From the cell containing the given text, extract its center point as (x, y) coordinate. 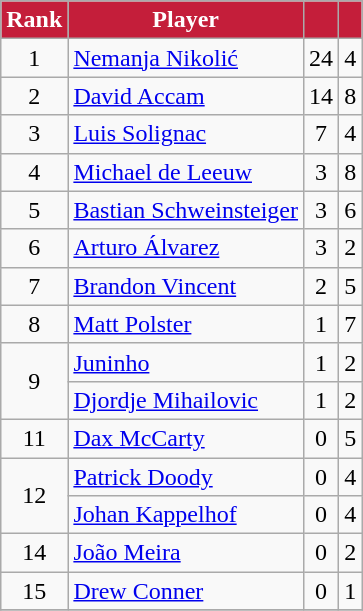
João Meira (186, 553)
David Accam (186, 96)
Nemanja Nikolić (186, 58)
Rank (34, 20)
Luis Solignac (186, 134)
Dax McCarty (186, 438)
11 (34, 438)
Arturo Álvarez (186, 248)
9 (34, 381)
Johan Kappelhof (186, 515)
Michael de Leeuw (186, 172)
Brandon Vincent (186, 286)
Bastian Schweinsteiger (186, 210)
Juninho (186, 362)
Djordje Mihailovic (186, 400)
12 (34, 496)
Patrick Doody (186, 477)
Matt Polster (186, 324)
24 (322, 58)
Drew Conner (186, 591)
15 (34, 591)
Player (186, 20)
